Return the (x, y) coordinate for the center point of the cell that contains the specified text.  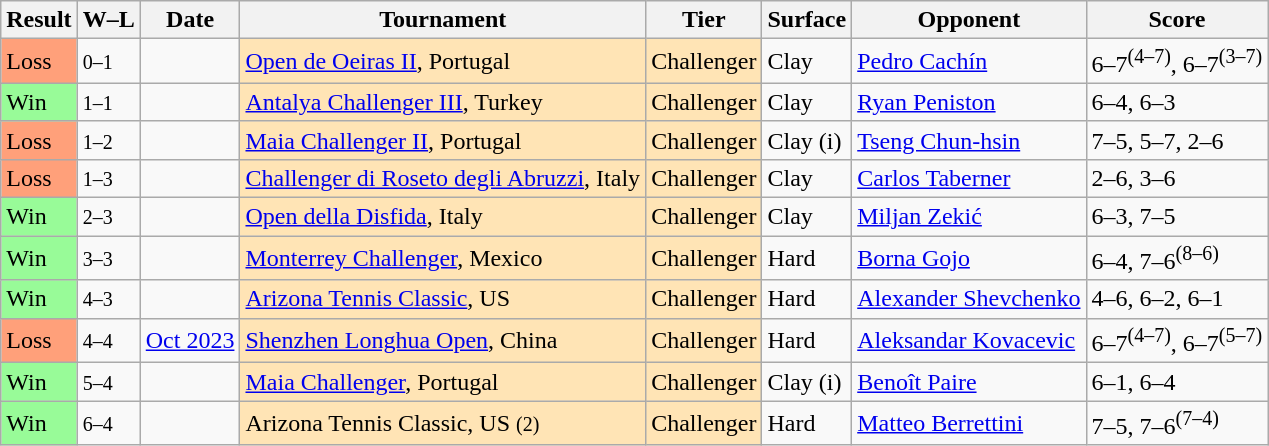
Pedro Cachín (969, 62)
7–5, 5–7, 2–6 (1177, 140)
Open de Oeiras II, Portugal (443, 62)
Matteo Berrettini (969, 424)
Benoît Paire (969, 382)
2–6, 3–6 (1177, 178)
Maia Challenger, Portugal (443, 382)
6–7(4–7), 6–7(5–7) (1177, 340)
Result (39, 20)
Ryan Peniston (969, 102)
4–4 (108, 340)
6–7(4–7), 6–7(3–7) (1177, 62)
2–3 (108, 217)
Challenger di Roseto degli Abruzzi, Italy (443, 178)
Score (1177, 20)
Tournament (443, 20)
4–6, 6–2, 6–1 (1177, 299)
Borna Gojo (969, 258)
1–2 (108, 140)
Surface (807, 20)
6–4, 7–6(8–6) (1177, 258)
Carlos Taberner (969, 178)
W–L (108, 20)
Date (190, 20)
Monterrey Challenger, Mexico (443, 258)
6–4, 6–3 (1177, 102)
Miljan Zekić (969, 217)
Arizona Tennis Classic, US (2) (443, 424)
Shenzhen Longhua Open, China (443, 340)
3–3 (108, 258)
6–1, 6–4 (1177, 382)
1–3 (108, 178)
Maia Challenger II, Portugal (443, 140)
1–1 (108, 102)
7–5, 7–6(7–4) (1177, 424)
Tseng Chun-hsin (969, 140)
Opponent (969, 20)
Tier (704, 20)
4–3 (108, 299)
Alexander Shevchenko (969, 299)
6–3, 7–5 (1177, 217)
Antalya Challenger III, Turkey (443, 102)
Aleksandar Kovacevic (969, 340)
6–4 (108, 424)
Oct 2023 (190, 340)
Open della Disfida, Italy (443, 217)
5–4 (108, 382)
0–1 (108, 62)
Arizona Tennis Classic, US (443, 299)
